Output the (x, y) coordinate of the center of the cell containing the given text.  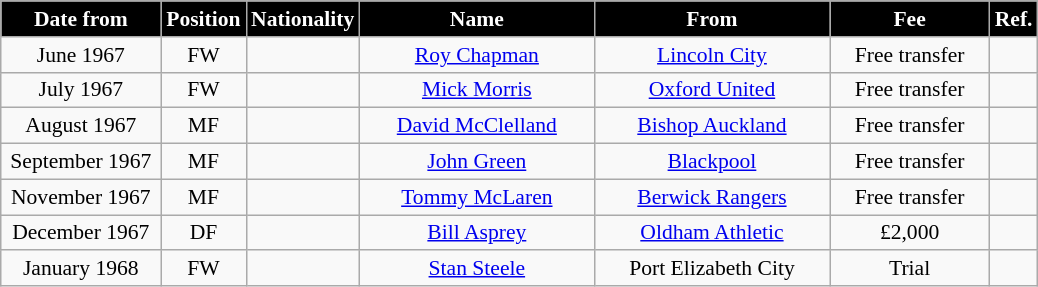
December 1967 (81, 233)
Date from (81, 19)
Position (204, 19)
January 1968 (81, 269)
Trial (910, 269)
£2,000 (910, 233)
September 1967 (81, 162)
Fee (910, 19)
Lincoln City (712, 55)
Port Elizabeth City (712, 269)
November 1967 (81, 197)
Oldham Athletic (712, 233)
Mick Morris (476, 90)
July 1967 (81, 90)
John Green (476, 162)
Oxford United (712, 90)
Bishop Auckland (712, 126)
Name (476, 19)
Nationality (302, 19)
June 1967 (81, 55)
David McClelland (476, 126)
DF (204, 233)
From (712, 19)
Stan Steele (476, 269)
Bill Asprey (476, 233)
Ref. (1014, 19)
Roy Chapman (476, 55)
August 1967 (81, 126)
Tommy McLaren (476, 197)
Blackpool (712, 162)
Berwick Rangers (712, 197)
